Find where the given text appears and provide that cell's center as (x, y) coordinate. 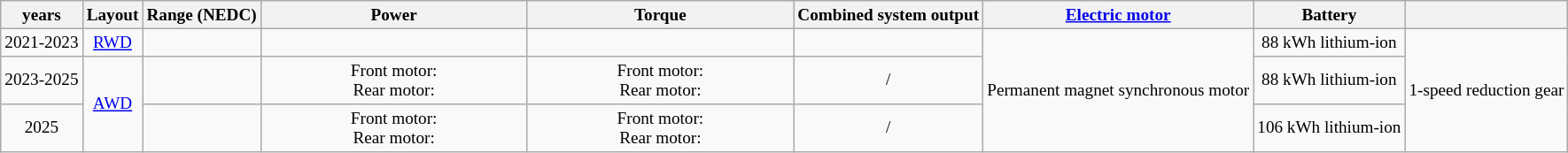
1-speed reduction gear (1486, 90)
2021-2023 (42, 42)
AWD (113, 104)
2023-2025 (42, 80)
Range (NEDC) (202, 15)
106 kWh lithium-ion (1329, 128)
Power (393, 15)
Torque (661, 15)
Permanent magnet synchronous motor (1118, 90)
Battery (1329, 15)
RWD (113, 42)
years (42, 15)
Layout (113, 15)
2025 (42, 128)
Combined system output (889, 15)
Electric motor (1118, 15)
